Pinpoint the cell where the given text exists, returning its (X, Y) midpoint coordinate. 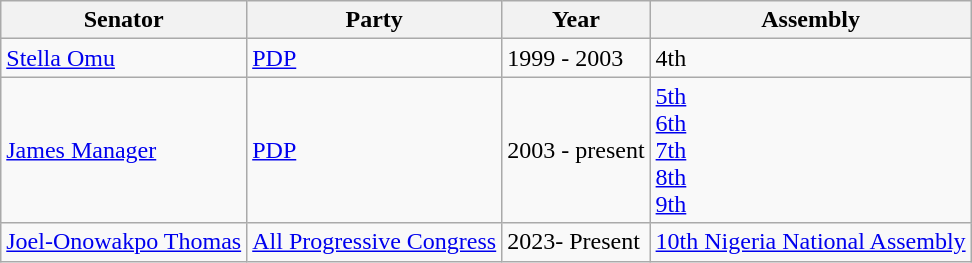
Assembly (810, 20)
James Manager (124, 150)
2003 - present (576, 150)
5th6th7th8th9th (810, 150)
10th Nigeria National Assembly (810, 242)
Joel-Onowakpo Thomas (124, 242)
Stella Omu (124, 58)
Senator (124, 20)
Year (576, 20)
Party (374, 20)
1999 - 2003 (576, 58)
4th (810, 58)
2023- Present (576, 242)
All Progressive Congress (374, 242)
